Locate the cell with the specified text and output its [X, Y] center coordinate. 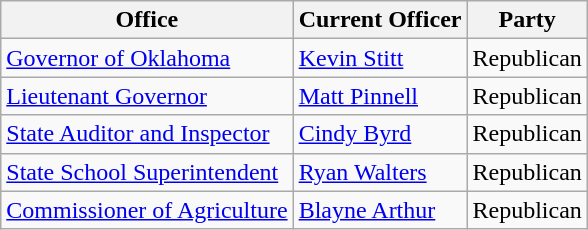
Kevin Stitt [380, 58]
Governor of Oklahoma [147, 58]
Matt Pinnell [380, 96]
Current Officer [380, 20]
Commissioner of Agriculture [147, 210]
State Auditor and Inspector [147, 134]
Ryan Walters [380, 172]
Blayne Arthur [380, 210]
State School Superintendent [147, 172]
Office [147, 20]
Lieutenant Governor [147, 96]
Party [527, 20]
Cindy Byrd [380, 134]
